Determine the [x, y] coordinate at the center of the cell enclosing the given text.  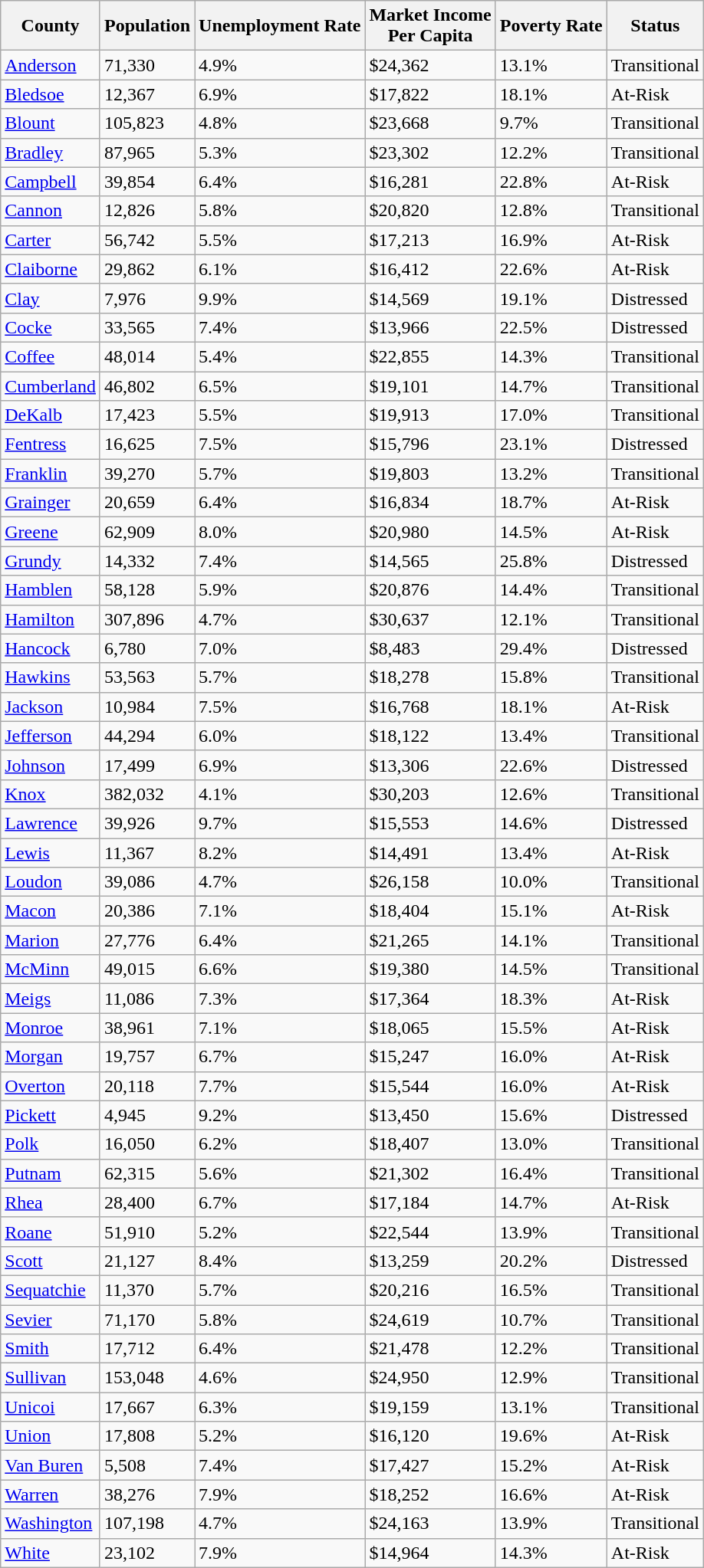
17,423 [147, 415]
5,508 [147, 1465]
Cannon [51, 211]
Lewis [51, 853]
12,826 [147, 211]
$8,483 [430, 648]
Population [147, 26]
$20,980 [430, 532]
$19,913 [430, 415]
$16,768 [430, 707]
$20,820 [430, 211]
DeKalb [51, 415]
Hamblen [51, 590]
6.5% [280, 385]
15.2% [551, 1465]
Unemployment Rate [280, 26]
McMinn [51, 969]
$17,364 [430, 999]
6.1% [280, 269]
White [51, 1553]
6,780 [147, 648]
Status [655, 26]
38,276 [147, 1494]
Fentress [51, 444]
$14,964 [430, 1553]
12.9% [551, 1378]
Greene [51, 532]
Overton [51, 1086]
10.7% [551, 1319]
16.9% [551, 240]
Hancock [51, 648]
13.0% [551, 1144]
6.0% [280, 736]
$18,407 [430, 1144]
Grundy [51, 561]
$21,302 [430, 1173]
Market Income Per Capita [430, 26]
28,400 [147, 1202]
$20,876 [430, 590]
6.2% [280, 1144]
14.6% [551, 823]
$19,159 [430, 1407]
17.0% [551, 415]
16,625 [147, 444]
Franklin [51, 474]
14.1% [551, 940]
7,976 [147, 298]
Jackson [51, 707]
11,367 [147, 853]
$18,065 [430, 1028]
$21,265 [430, 940]
Unicoi [51, 1407]
$16,120 [430, 1436]
$16,412 [430, 269]
39,086 [147, 882]
19,757 [147, 1057]
$14,491 [430, 853]
$30,637 [430, 619]
11,086 [147, 999]
Macon [51, 911]
9.9% [280, 298]
20,118 [147, 1086]
$24,362 [430, 65]
53,563 [147, 677]
49,015 [147, 969]
Johnson [51, 765]
Smith [51, 1349]
5.4% [280, 356]
21,127 [147, 1261]
Union [51, 1436]
16.5% [551, 1290]
15.6% [551, 1115]
$19,101 [430, 385]
15.5% [551, 1028]
46,802 [147, 385]
Knox [51, 794]
$15,553 [430, 823]
Sullivan [51, 1378]
17,712 [147, 1349]
16.4% [551, 1173]
12.1% [551, 619]
Poverty Rate [551, 26]
Claiborne [51, 269]
17,808 [147, 1436]
16.6% [551, 1494]
$15,796 [430, 444]
$15,247 [430, 1057]
5.9% [280, 590]
Carter [51, 240]
$13,450 [430, 1115]
Cumberland [51, 385]
$13,259 [430, 1261]
22.5% [551, 327]
14,332 [147, 561]
Van Buren [51, 1465]
County [51, 26]
$23,302 [430, 153]
$18,252 [430, 1494]
29,862 [147, 269]
19.1% [551, 298]
$22,544 [430, 1232]
29.4% [551, 648]
17,667 [147, 1407]
Anderson [51, 65]
$15,544 [430, 1086]
Pickett [51, 1115]
4.8% [280, 123]
Scott [51, 1261]
39,854 [147, 182]
9.2% [280, 1115]
6.6% [280, 969]
38,961 [147, 1028]
7.0% [280, 648]
$24,619 [430, 1319]
Bledsoe [51, 94]
39,926 [147, 823]
6.3% [280, 1407]
Clay [51, 298]
48,014 [147, 356]
Putnam [51, 1173]
382,032 [147, 794]
Polk [51, 1144]
18.7% [551, 503]
Coffee [51, 356]
Monroe [51, 1028]
5.6% [280, 1173]
105,823 [147, 123]
Grainger [51, 503]
$21,478 [430, 1349]
4.9% [280, 65]
$24,163 [430, 1524]
14.4% [551, 590]
62,315 [147, 1173]
153,048 [147, 1378]
7.7% [280, 1086]
Bradley [51, 153]
$20,216 [430, 1290]
20,659 [147, 503]
16,050 [147, 1144]
44,294 [147, 736]
Rhea [51, 1202]
71,170 [147, 1319]
12,367 [147, 94]
23.1% [551, 444]
62,909 [147, 532]
Blount [51, 123]
Loudon [51, 882]
Lawrence [51, 823]
Jefferson [51, 736]
Cocke [51, 327]
$14,569 [430, 298]
Washington [51, 1524]
$17,213 [430, 240]
307,896 [147, 619]
Morgan [51, 1057]
$18,404 [430, 911]
15.1% [551, 911]
27,776 [147, 940]
Sequatchie [51, 1290]
12.6% [551, 794]
$22,855 [430, 356]
15.8% [551, 677]
$26,158 [430, 882]
17,499 [147, 765]
Marion [51, 940]
$17,184 [430, 1202]
$19,803 [430, 474]
$14,565 [430, 561]
$23,668 [430, 123]
Hamilton [51, 619]
$13,966 [430, 327]
Sevier [51, 1319]
18.3% [551, 999]
13.2% [551, 474]
19.6% [551, 1436]
39,270 [147, 474]
107,198 [147, 1524]
Roane [51, 1232]
51,910 [147, 1232]
10,984 [147, 707]
$24,950 [430, 1378]
8.2% [280, 853]
8.0% [280, 532]
33,565 [147, 327]
$18,278 [430, 677]
Warren [51, 1494]
$17,822 [430, 94]
$16,834 [430, 503]
5.3% [280, 153]
23,102 [147, 1553]
10.0% [551, 882]
87,965 [147, 153]
7.3% [280, 999]
Hawkins [51, 677]
Campbell [51, 182]
4.1% [280, 794]
8.4% [280, 1261]
4.6% [280, 1378]
4,945 [147, 1115]
20,386 [147, 911]
Meigs [51, 999]
20.2% [551, 1261]
$13,306 [430, 765]
11,370 [147, 1290]
22.8% [551, 182]
58,128 [147, 590]
71,330 [147, 65]
$30,203 [430, 794]
12.8% [551, 211]
$17,427 [430, 1465]
$18,122 [430, 736]
$16,281 [430, 182]
25.8% [551, 561]
$19,380 [430, 969]
56,742 [147, 240]
